From the cell containing the given text, extract its center point as [X, Y] coordinate. 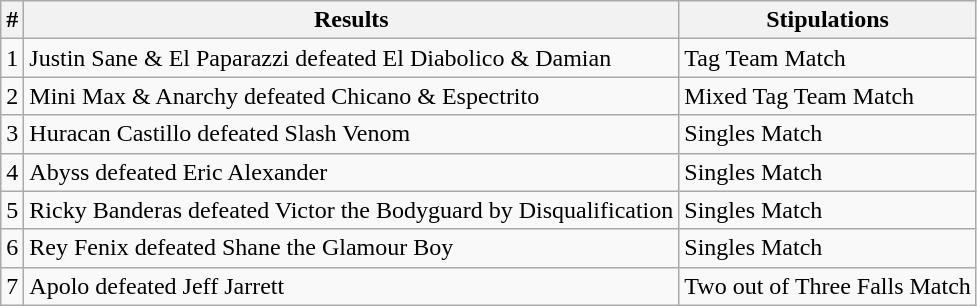
4 [12, 172]
5 [12, 210]
Huracan Castillo defeated Slash Venom [352, 134]
Abyss defeated Eric Alexander [352, 172]
Apolo defeated Jeff Jarrett [352, 286]
# [12, 20]
Results [352, 20]
Mini Max & Anarchy defeated Chicano & Espectrito [352, 96]
Two out of Three Falls Match [828, 286]
Rey Fenix defeated Shane the Glamour Boy [352, 248]
Tag Team Match [828, 58]
6 [12, 248]
1 [12, 58]
7 [12, 286]
3 [12, 134]
Stipulations [828, 20]
Justin Sane & El Paparazzi defeated El Diabolico & Damian [352, 58]
2 [12, 96]
Ricky Banderas defeated Victor the Bodyguard by Disqualification [352, 210]
Mixed Tag Team Match [828, 96]
